Pinpoint the cell where the given text exists, returning its (X, Y) midpoint coordinate. 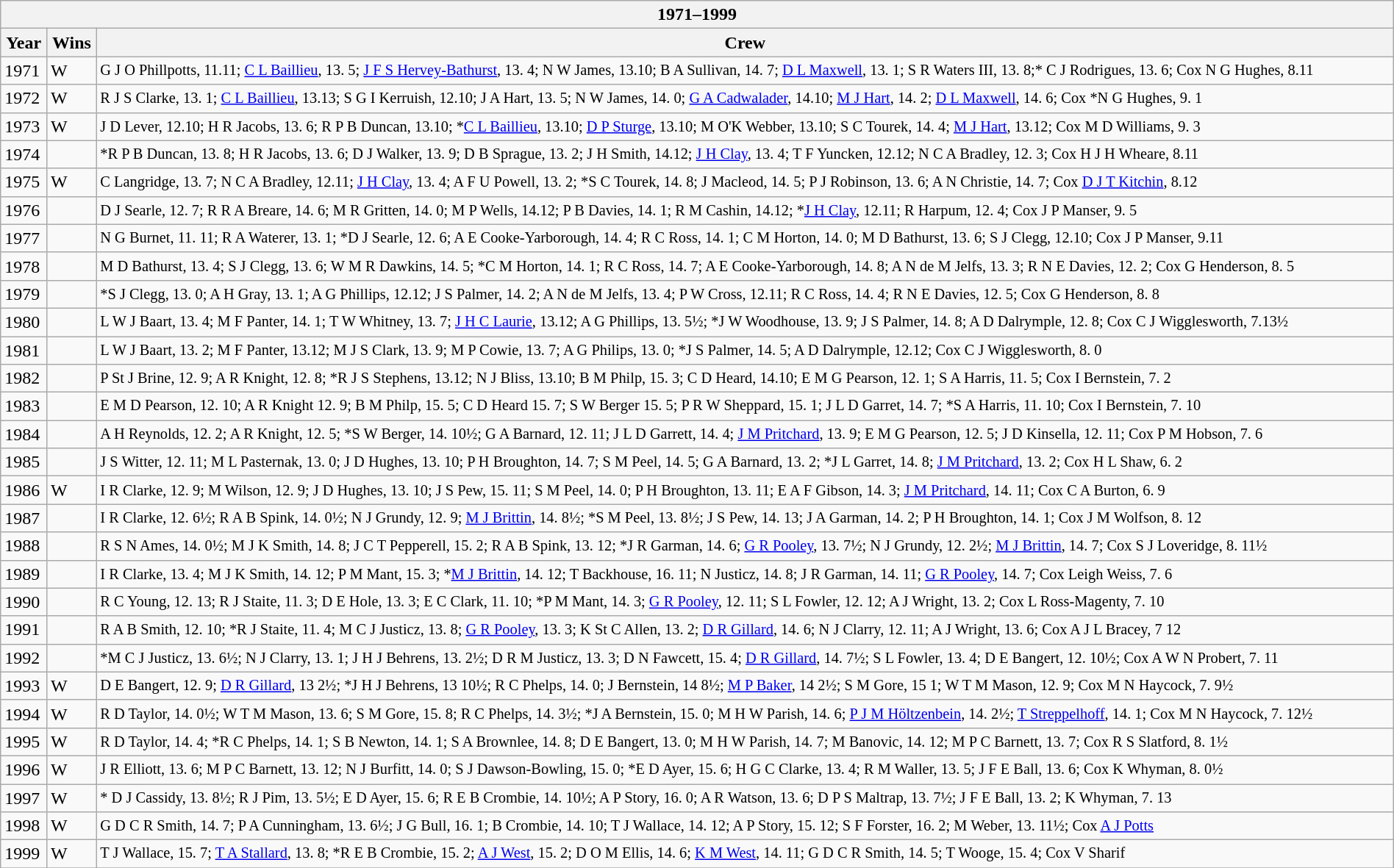
1973 (24, 126)
1979 (24, 294)
1993 (24, 686)
1988 (24, 546)
1984 (24, 434)
1995 (24, 742)
1996 (24, 770)
Crew (745, 43)
1982 (24, 379)
1983 (24, 406)
1980 (24, 322)
1994 (24, 714)
Wins (71, 43)
1974 (24, 154)
1991 (24, 630)
1971–1999 (697, 15)
1975 (24, 182)
1985 (24, 462)
1972 (24, 98)
1990 (24, 602)
1971 (24, 71)
1999 (24, 854)
1992 (24, 658)
1997 (24, 797)
1989 (24, 574)
1976 (24, 210)
1998 (24, 826)
Year (24, 43)
1978 (24, 266)
1986 (24, 490)
1977 (24, 238)
1981 (24, 351)
1987 (24, 518)
